Capture the cell that displays the provided text and extract its (x, y) central coordinate. 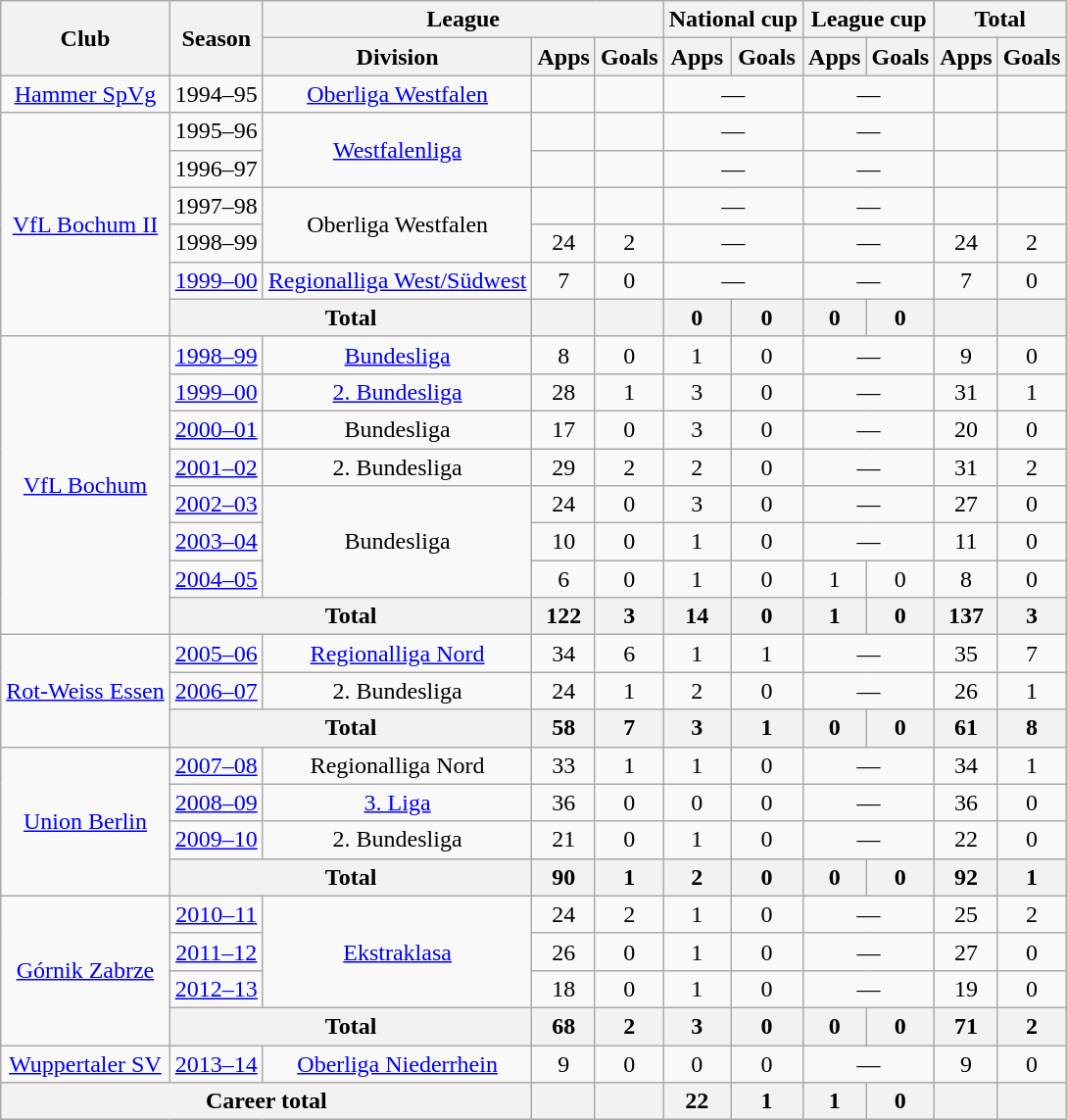
25 (966, 914)
Ekstraklasa (398, 951)
National cup (733, 20)
3. Liga (398, 803)
29 (563, 467)
2012–13 (216, 989)
Wuppertaler SV (85, 1063)
2006–07 (216, 691)
1995–96 (216, 131)
35 (966, 654)
28 (563, 392)
20 (966, 429)
17 (563, 429)
2005–06 (216, 654)
Career total (267, 1101)
33 (563, 765)
137 (966, 616)
90 (563, 877)
2000–01 (216, 429)
18 (563, 989)
10 (563, 542)
92 (966, 877)
Hammer SpVg (85, 94)
2008–09 (216, 803)
2009–10 (216, 840)
2010–11 (216, 914)
2007–08 (216, 765)
68 (563, 1026)
11 (966, 542)
21 (563, 840)
League (462, 20)
2002–03 (216, 505)
Rot-Weiss Essen (85, 691)
14 (697, 616)
Oberliga Niederrhein (398, 1063)
19 (966, 989)
1997–98 (216, 206)
League cup (869, 20)
122 (563, 616)
1994–95 (216, 94)
58 (563, 728)
Regionalliga West/Südwest (398, 280)
VfL Bochum II (85, 224)
Westfalenliga (398, 150)
71 (966, 1026)
61 (966, 728)
2001–02 (216, 467)
2004–05 (216, 579)
2013–14 (216, 1063)
Górnik Zabrze (85, 970)
Season (216, 38)
VfL Bochum (85, 485)
Union Berlin (85, 821)
2011–12 (216, 951)
Division (398, 57)
Club (85, 38)
1996–97 (216, 169)
2003–04 (216, 542)
